From the cell containing the given text, extract its center point as (x, y) coordinate. 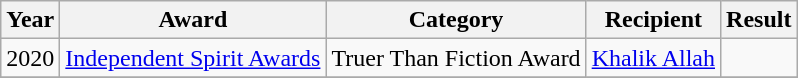
Independent Spirit Awards (193, 58)
2020 (30, 58)
Khalik Allah (653, 58)
Award (193, 20)
Recipient (653, 20)
Year (30, 20)
Category (456, 20)
Result (759, 20)
Truer Than Fiction Award (456, 58)
